Identify which cell holds the provided text, then report its (X, Y) central coordinate. 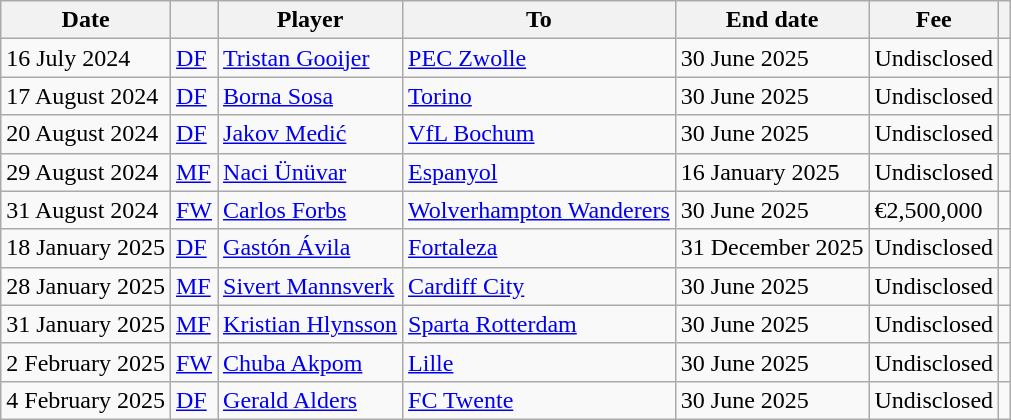
Espanyol (540, 172)
Chuba Akpom (310, 362)
Gastón Ávila (310, 248)
Tristan Gooijer (310, 58)
Fee (934, 20)
29 August 2024 (86, 172)
€2,500,000 (934, 210)
To (540, 20)
PEC Zwolle (540, 58)
Lille (540, 362)
16 July 2024 (86, 58)
Jakov Medić (310, 134)
18 January 2025 (86, 248)
End date (772, 20)
2 February 2025 (86, 362)
Player (310, 20)
31 August 2024 (86, 210)
Carlos Forbs (310, 210)
31 December 2025 (772, 248)
Torino (540, 96)
Date (86, 20)
Wolverhampton Wanderers (540, 210)
Borna Sosa (310, 96)
Sivert Mannsverk (310, 286)
17 August 2024 (86, 96)
Kristian Hlynsson (310, 324)
20 August 2024 (86, 134)
VfL Bochum (540, 134)
Cardiff City (540, 286)
Naci Ünüvar (310, 172)
4 February 2025 (86, 400)
FC Twente (540, 400)
31 January 2025 (86, 324)
Gerald Alders (310, 400)
Fortaleza (540, 248)
16 January 2025 (772, 172)
Sparta Rotterdam (540, 324)
28 January 2025 (86, 286)
